Extract the [x, y] coordinate from the center of the cell holding the provided text.  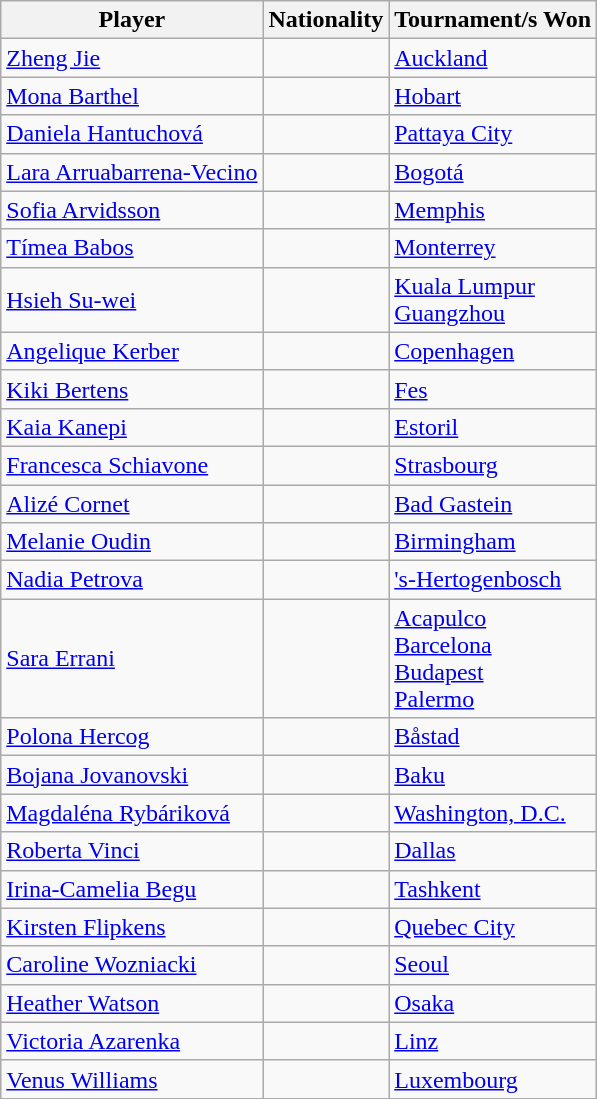
Sofia Arvidsson [132, 210]
Sara Errani [132, 658]
Roberta Vinci [132, 851]
Lara Arruabarrena-Vecino [132, 172]
Hsieh Su-wei [132, 300]
Victoria Azarenka [132, 1041]
Washington, D.C. [493, 813]
Heather Watson [132, 1003]
Estoril [493, 427]
Magdaléna Rybáriková [132, 813]
Pattaya City [493, 134]
Kirsten Flipkens [132, 927]
Player [132, 20]
Zheng Jie [132, 58]
Monterrey [493, 248]
's-Hertogenbosch [493, 580]
Bad Gastein [493, 503]
Birmingham [493, 542]
Osaka [493, 1003]
Kaia Kanepi [132, 427]
Fes [493, 389]
Nadia Petrova [132, 580]
Tashkent [493, 889]
Polona Hercog [132, 737]
Angelique Kerber [132, 351]
Quebec City [493, 927]
Memphis [493, 210]
Caroline Wozniacki [132, 965]
Tournament/s Won [493, 20]
Francesca Schiavone [132, 465]
Strasbourg [493, 465]
Alizé Cornet [132, 503]
Melanie Oudin [132, 542]
Tímea Babos [132, 248]
Kuala Lumpur Guangzhou [493, 300]
Luxembourg [493, 1079]
Linz [493, 1041]
Hobart [493, 96]
Venus Williams [132, 1079]
Kiki Bertens [132, 389]
Båstad [493, 737]
Copenhagen [493, 351]
Acapulco Barcelona Budapest Palermo [493, 658]
Daniela Hantuchová [132, 134]
Irina-Camelia Begu [132, 889]
Nationality [326, 20]
Bojana Jovanovski [132, 775]
Seoul [493, 965]
Dallas [493, 851]
Baku [493, 775]
Bogotá [493, 172]
Mona Barthel [132, 96]
Auckland [493, 58]
